Locate the cell with the specified text and output its [x, y] center coordinate. 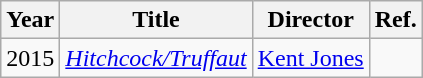
Director [310, 20]
Year [30, 20]
Kent Jones [310, 58]
Hitchcock/Truffaut [156, 58]
2015 [30, 58]
Ref. [396, 20]
Title [156, 20]
